Output the [X, Y] coordinate of the center of the cell containing the given text.  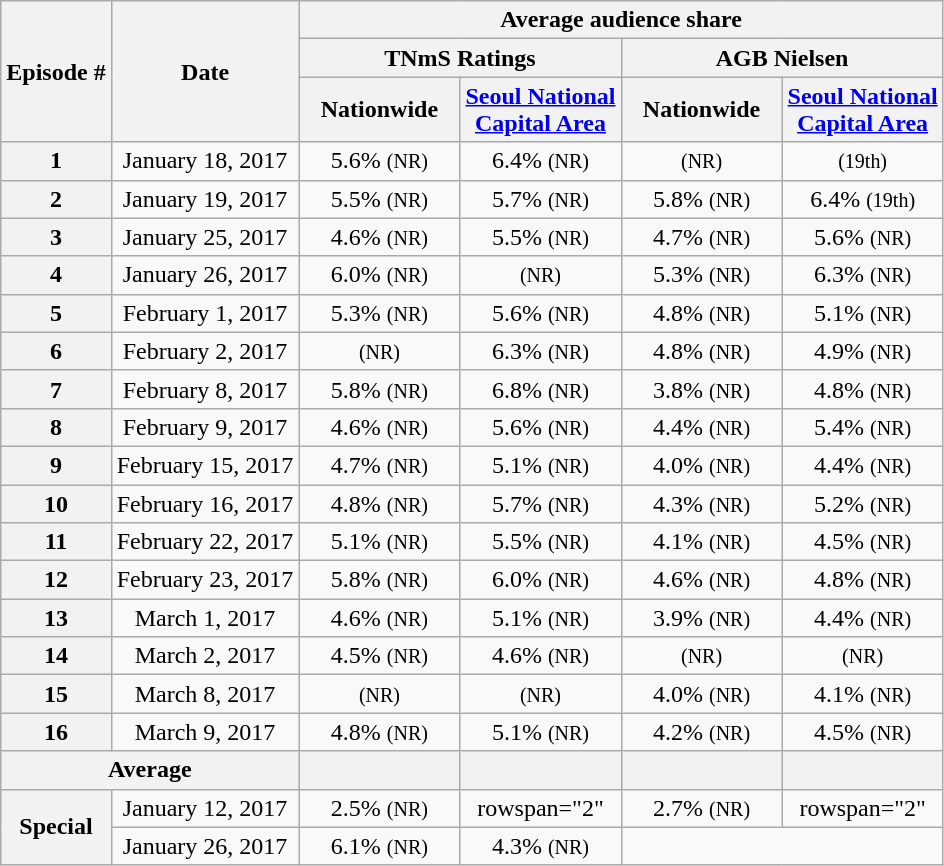
January 19, 2017 [205, 199]
6.8% (NR) [540, 389]
8 [56, 427]
February 22, 2017 [205, 542]
4 [56, 275]
5 [56, 313]
2.5% (NR) [380, 808]
TNmS Ratings [460, 58]
AGB Nielsen [782, 58]
Special [56, 827]
Episode # [56, 72]
7 [56, 389]
3 [56, 237]
Average [150, 770]
March 8, 2017 [205, 694]
Average audience share [621, 20]
February 1, 2017 [205, 313]
2 [56, 199]
January 25, 2017 [205, 237]
February 23, 2017 [205, 580]
6.4% (NR) [540, 161]
1 [56, 161]
16 [56, 732]
(19th) [862, 161]
4.2% (NR) [702, 732]
4.9% (NR) [862, 351]
February 16, 2017 [205, 503]
13 [56, 618]
February 8, 2017 [205, 389]
14 [56, 656]
February 15, 2017 [205, 465]
6.4% (19th) [862, 199]
March 2, 2017 [205, 656]
6 [56, 351]
January 12, 2017 [205, 808]
3.8% (NR) [702, 389]
5.4% (NR) [862, 427]
3.9% (NR) [702, 618]
10 [56, 503]
11 [56, 542]
2.7% (NR) [702, 808]
Date [205, 72]
January 18, 2017 [205, 161]
6.1% (NR) [380, 846]
February 9, 2017 [205, 427]
5.2% (NR) [862, 503]
15 [56, 694]
9 [56, 465]
March 9, 2017 [205, 732]
12 [56, 580]
March 1, 2017 [205, 618]
February 2, 2017 [205, 351]
